From the cell containing the given text, extract its center point as [x, y] coordinate. 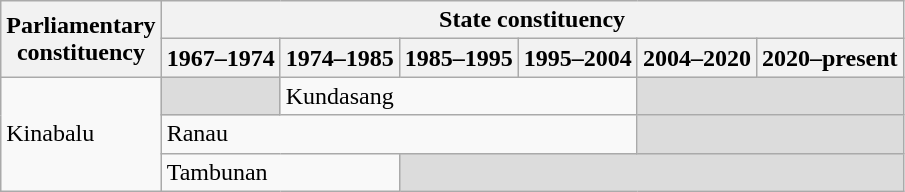
1985–1995 [458, 58]
State constituency [532, 20]
1995–2004 [578, 58]
Kinabalu [81, 134]
Parliamentaryconstituency [81, 39]
2020–present [830, 58]
Tambunan [280, 172]
1967–1974 [220, 58]
1974–1985 [340, 58]
2004–2020 [696, 58]
Ranau [399, 134]
Kundasang [458, 96]
